Search for the cell housing the specified text and yield its [x, y] center coordinate. 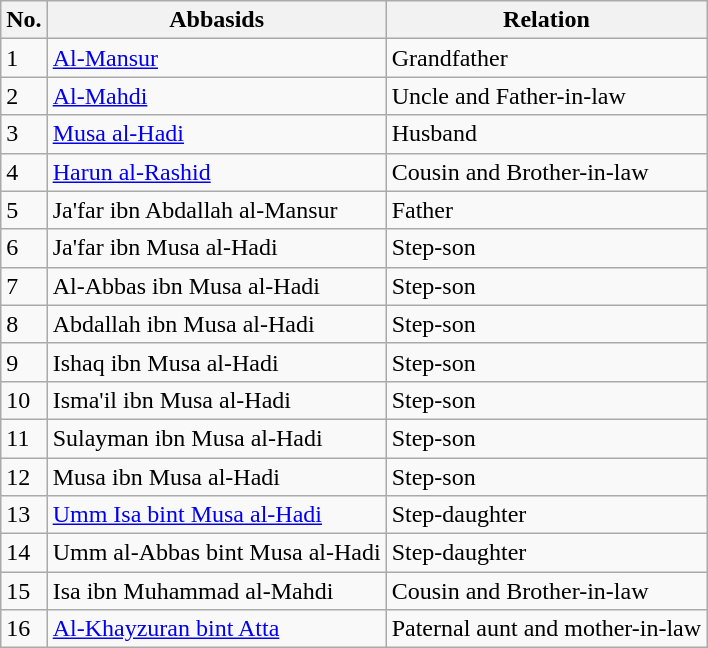
Al-Mahdi [216, 96]
15 [24, 591]
Husband [546, 134]
Paternal aunt and mother-in-law [546, 629]
6 [24, 248]
14 [24, 553]
Relation [546, 20]
Ja'far ibn Abdallah al-Mansur [216, 210]
13 [24, 515]
Al-Khayzuran bint Atta [216, 629]
16 [24, 629]
11 [24, 438]
Father [546, 210]
Al-Mansur [216, 58]
4 [24, 172]
Ishaq ibn Musa al-Hadi [216, 362]
2 [24, 96]
Uncle and Father-in-law [546, 96]
No. [24, 20]
Umm al-Abbas bint Musa al-Hadi [216, 553]
5 [24, 210]
1 [24, 58]
Grandfather [546, 58]
Sulayman ibn Musa al-Hadi [216, 438]
Abbasids [216, 20]
3 [24, 134]
Isma'il ibn Musa al-Hadi [216, 400]
Isa ibn Muhammad al-Mahdi [216, 591]
10 [24, 400]
Abdallah ibn Musa al-Hadi [216, 324]
12 [24, 477]
9 [24, 362]
Umm Isa bint Musa al-Hadi [216, 515]
Al-Abbas ibn Musa al-Hadi [216, 286]
Musa ibn Musa al-Hadi [216, 477]
Musa al-Hadi [216, 134]
Ja'far ibn Musa al-Hadi [216, 248]
8 [24, 324]
7 [24, 286]
Harun al-Rashid [216, 172]
